From the cell containing the given text, extract its center point as (x, y) coordinate. 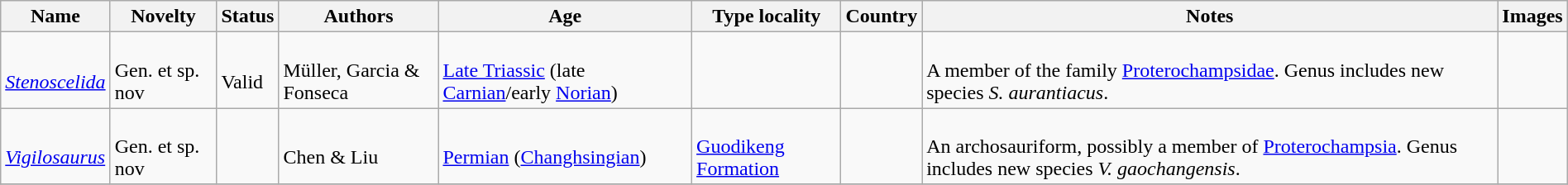
Country (882, 17)
Permian (Changhsingian) (566, 146)
Valid (248, 70)
Novelty (164, 17)
Images (1532, 17)
Notes (1210, 17)
An archosauriform, possibly a member of Proterochampsia. Genus includes new species V. gaochangensis. (1210, 146)
Name (55, 17)
Status (248, 17)
Müller, Garcia & Fonseca (359, 70)
Stenoscelida (55, 70)
Vigilosaurus (55, 146)
Type locality (767, 17)
Guodikeng Formation (767, 146)
A member of the family Proterochampsidae. Genus includes new species S. aurantiacus. (1210, 70)
Late Triassic (late Carnian/early Norian) (566, 70)
Authors (359, 17)
Age (566, 17)
Chen & Liu (359, 146)
